Output the [X, Y] coordinate of the center of the cell containing the given text.  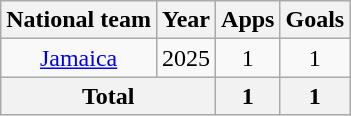
Goals [315, 20]
Year [186, 20]
Apps [248, 20]
Total [108, 96]
National team [79, 20]
2025 [186, 58]
Jamaica [79, 58]
